Capture the cell that displays the provided text and extract its [x, y] central coordinate. 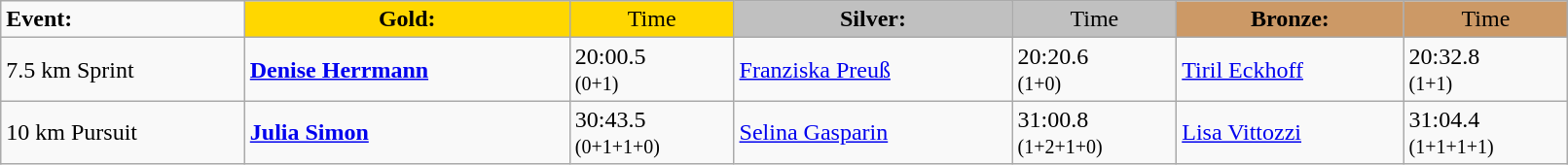
30:43.5(0+1+1+0) [652, 132]
10 km Pursuit [123, 132]
20:00.5(0+1) [652, 70]
Selina Gasparin [873, 132]
Denise Herrmann [407, 70]
Julia Simon [407, 132]
20:32.8(1+1) [1485, 70]
7.5 km Sprint [123, 70]
Gold: [407, 19]
31:04.4(1+1+1+1) [1485, 132]
20:20.6(1+0) [1094, 70]
31:00.8(1+2+1+0) [1094, 132]
Franziska Preuß [873, 70]
Tiril Eckhoff [1291, 70]
Silver: [873, 19]
Bronze: [1291, 19]
Lisa Vittozzi [1291, 132]
Event: [123, 19]
